Scan for the cell matching the given text and deliver its (X, Y) coordinate at center. 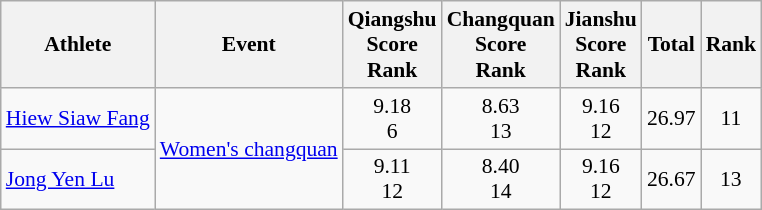
26.97 (672, 118)
JianshuScoreRank (601, 44)
Hiew Siaw Fang (78, 118)
13 (732, 180)
Jong Yen Lu (78, 180)
Women's changquan (249, 149)
8.4014 (501, 180)
Rank (732, 44)
9.186 (392, 118)
Event (249, 44)
11 (732, 118)
QiangshuScoreRank (392, 44)
9.1112 (392, 180)
8.6313 (501, 118)
Total (672, 44)
ChangquanScoreRank (501, 44)
Athlete (78, 44)
26.67 (672, 180)
